Scan for the cell matching the given text and deliver its [x, y] coordinate at center. 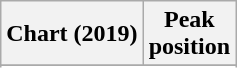
Peakposition [189, 34]
Chart (2019) [72, 34]
